Locate the cell with the specified text and output its [X, Y] center coordinate. 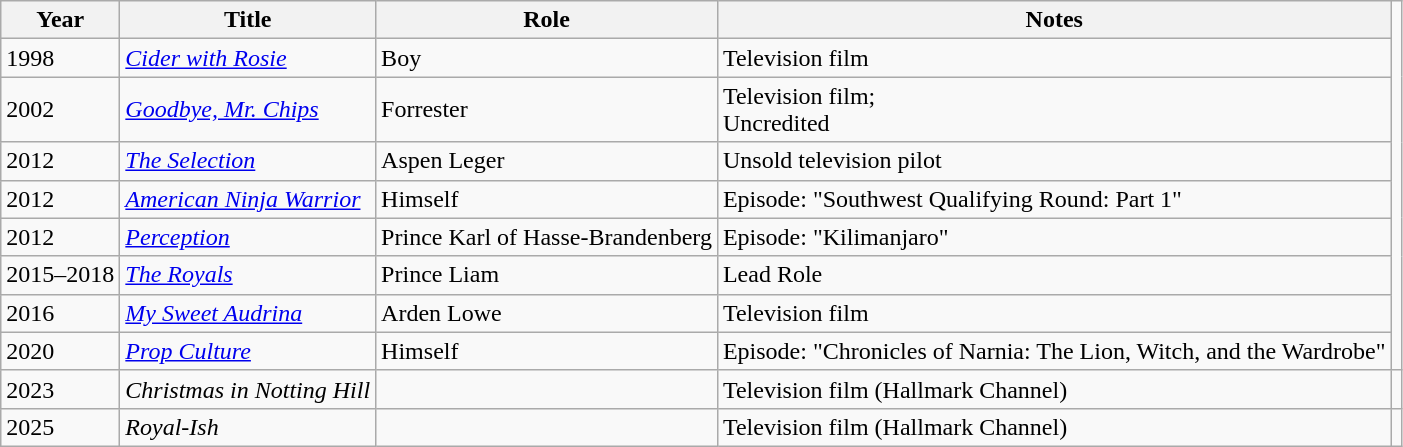
Royal-Ish [248, 427]
Cider with Rosie [248, 58]
1998 [60, 58]
Arden Lowe [547, 313]
Christmas in Notting Hill [248, 389]
Episode: "Southwest Qualifying Round: Part 1" [1054, 199]
2016 [60, 313]
2025 [60, 427]
Lead Role [1054, 275]
Unsold television pilot [1054, 161]
Year [60, 20]
Episode: "Chronicles of Narnia: The Lion, Witch, and the Wardrobe" [1054, 351]
Aspen Leger [547, 161]
The Royals [248, 275]
2020 [60, 351]
Prince Karl of Hasse-Brandenberg [547, 237]
Perception [248, 237]
2023 [60, 389]
Title [248, 20]
Role [547, 20]
My Sweet Audrina [248, 313]
Boy [547, 58]
2015–2018 [60, 275]
Television film; Uncredited [1054, 110]
2002 [60, 110]
Prince Liam [547, 275]
American Ninja Warrior [248, 199]
Prop Culture [248, 351]
The Selection [248, 161]
Episode: "Kilimanjaro" [1054, 237]
Goodbye, Mr. Chips [248, 110]
Forrester [547, 110]
Notes [1054, 20]
